From the cell containing the given text, extract its center point as [X, Y] coordinate. 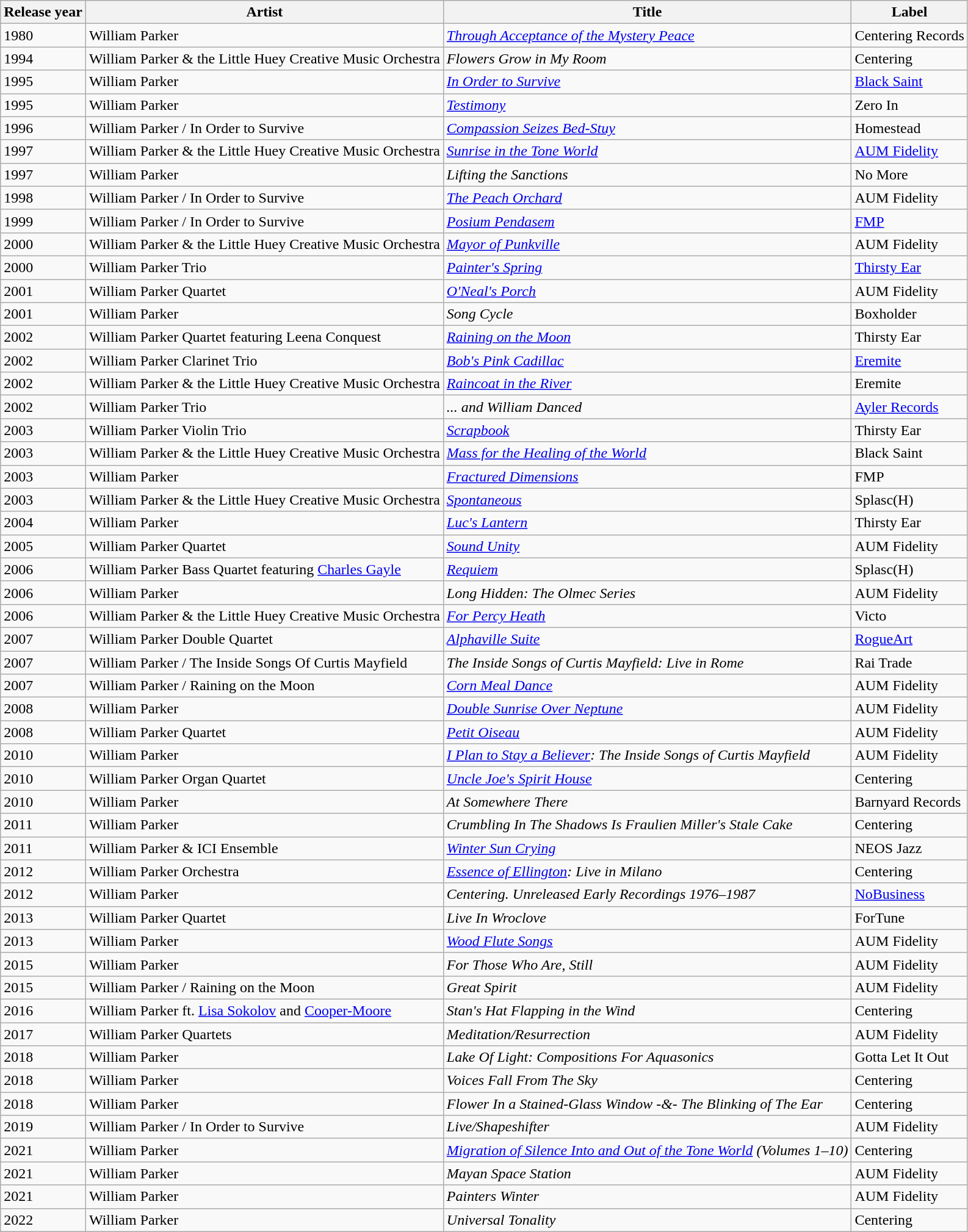
Sound Unity [647, 546]
William Parker & ICI Ensemble [264, 848]
Bob's Pink Cadillac [647, 361]
Testimony [647, 105]
Sunrise in the Tone World [647, 151]
Meditation/Resurrection [647, 1034]
Spontaneous [647, 500]
Victo [909, 616]
Gotta Let It Out [909, 1057]
I Plan to Stay a Believer: The Inside Songs of Curtis Mayfield [647, 755]
Wood Flute Songs [647, 941]
Rai Trade [909, 662]
William Parker / The Inside Songs Of Curtis Mayfield [264, 662]
Centering. Unreleased Early Recordings 1976–1987 [647, 895]
William Parker Violin Trio [264, 430]
Alphaville Suite [647, 639]
At Somewhere There [647, 802]
William Parker ft. Lisa Sokolov and Cooper-Moore [264, 1010]
Live/Shapeshifter [647, 1127]
Posium Pendasem [647, 221]
William Parker Double Quartet [264, 639]
For Those Who Are, Still [647, 964]
Migration of Silence Into and Out of the Tone World (Volumes 1–10) [647, 1150]
Double Sunrise Over Neptune [647, 709]
William Parker Bass Quartet featuring Charles Gayle [264, 569]
1994 [43, 59]
The Inside Songs of Curtis Mayfield: Live in Rome [647, 662]
For Percy Heath [647, 616]
Fractured Dimensions [647, 477]
Centering Records [909, 35]
The Peach Orchard [647, 198]
NEOS Jazz [909, 848]
Essence of Ellington: Live in Milano [647, 871]
Petit Oiseau [647, 732]
Long Hidden: The Olmec Series [647, 593]
Raincoat in the River [647, 384]
Lake Of Light: Compositions For Aquasonics [647, 1057]
2016 [43, 1010]
Title [647, 12]
Universal Tonality [647, 1220]
Mayor of Punkville [647, 244]
William Parker Clarinet Trio [264, 361]
2022 [43, 1220]
William Parker Quartet featuring Leena Conquest [264, 337]
Crumbling In The Shadows Is Fraulien Miller's Stale Cake [647, 825]
Lifting the Sanctions [647, 175]
Release year [43, 12]
Label [909, 12]
... and William Danced [647, 407]
Luc's Lantern [647, 523]
Song Cycle [647, 314]
Great Spirit [647, 987]
2017 [43, 1034]
1980 [43, 35]
1996 [43, 128]
Homestead [909, 128]
Winter Sun Crying [647, 848]
2019 [43, 1127]
Compassion Seizes Bed-Stuy [647, 128]
William Parker Orchestra [264, 871]
NoBusiness [909, 895]
Voices Fall From The Sky [647, 1081]
Through Acceptance of the Mystery Peace [647, 35]
Painter's Spring [647, 267]
Painters Winter [647, 1197]
No More [909, 175]
Flowers Grow in My Room [647, 59]
1998 [43, 198]
Live In Wroclove [647, 918]
Barnyard Records [909, 802]
Ayler Records [909, 407]
O'Neal's Porch [647, 291]
William Parker Organ Quartet [264, 779]
William Parker Quartets [264, 1034]
Flower In a Stained-Glass Window -&- The Blinking of The Ear [647, 1104]
2004 [43, 523]
Stan's Hat Flapping in the Wind [647, 1010]
Boxholder [909, 314]
Raining on the Moon [647, 337]
Zero In [909, 105]
1999 [43, 221]
Scrapbook [647, 430]
Uncle Joe's Spirit House [647, 779]
2005 [43, 546]
ForTune [909, 918]
Requiem [647, 569]
Mayan Space Station [647, 1173]
In Order to Survive [647, 82]
Mass for the Healing of the World [647, 453]
Artist [264, 12]
RogueArt [909, 639]
Corn Meal Dance [647, 686]
